Output the (x, y) coordinate of the center of the cell containing the given text.  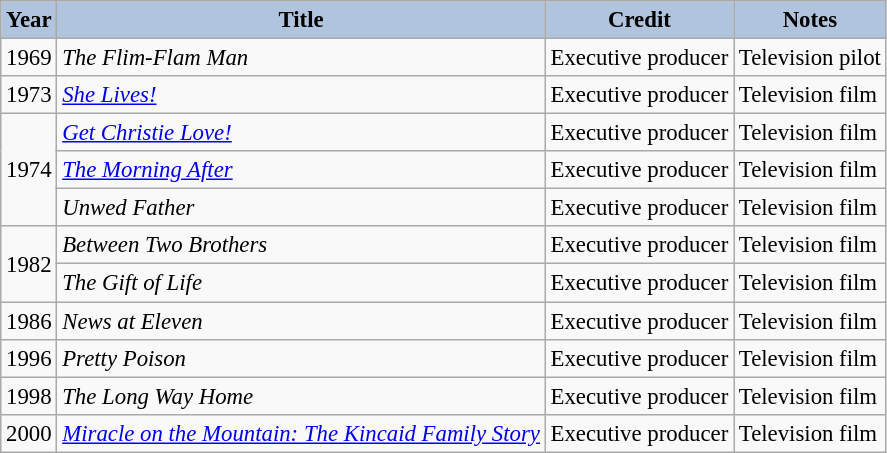
1982 (29, 264)
1973 (29, 95)
Credit (639, 20)
1998 (29, 396)
1986 (29, 321)
2000 (29, 433)
The Morning After (301, 170)
Television pilot (810, 58)
Pretty Poison (301, 358)
The Gift of Life (301, 283)
Between Two Brothers (301, 245)
1996 (29, 358)
Title (301, 20)
News at Eleven (301, 321)
1969 (29, 58)
She Lives! (301, 95)
The Flim-Flam Man (301, 58)
Get Christie Love! (301, 133)
Year (29, 20)
Notes (810, 20)
Unwed Father (301, 208)
1974 (29, 170)
Miracle on the Mountain: The Kincaid Family Story (301, 433)
The Long Way Home (301, 396)
